Capture the cell that displays the provided text and extract its [x, y] central coordinate. 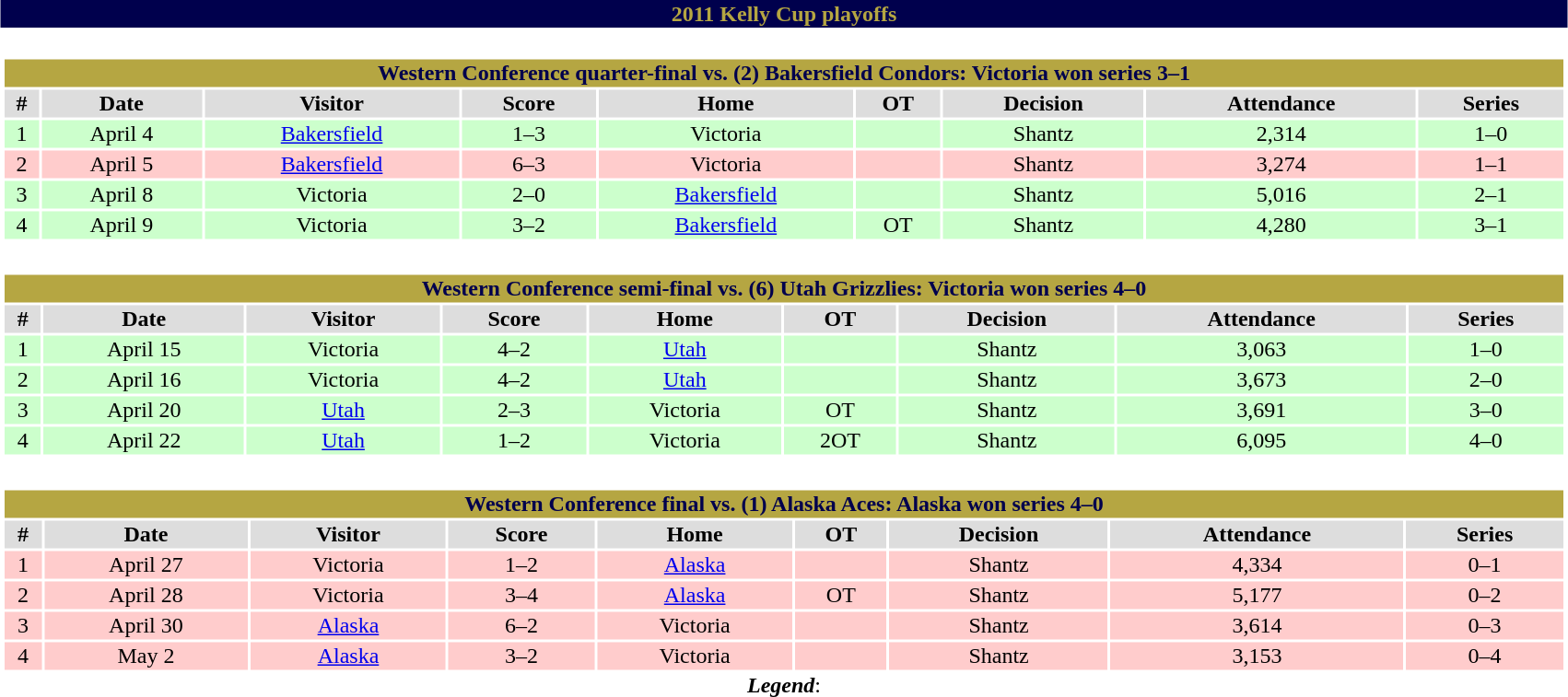
0–3 [1484, 625]
2–1 [1491, 194]
5,016 [1281, 194]
April 8 [122, 194]
3,614 [1258, 625]
6,095 [1262, 441]
2OT [840, 441]
Western Conference quarter-final vs. (2) Bakersfield Condors: Victoria won series 3–1 [783, 73]
3–0 [1486, 410]
4,334 [1258, 564]
April 16 [144, 380]
0–2 [1484, 596]
3,063 [1262, 349]
2–3 [514, 410]
3–1 [1491, 226]
6–2 [521, 625]
3,691 [1262, 410]
0–4 [1484, 656]
4–0 [1486, 441]
April 4 [122, 134]
4,280 [1281, 226]
3–4 [521, 596]
0–1 [1484, 564]
April 5 [122, 165]
April 9 [122, 226]
2,314 [1281, 134]
April 27 [146, 564]
April 28 [146, 596]
April 22 [144, 441]
3,274 [1281, 165]
6–3 [529, 165]
1–1 [1491, 165]
5,177 [1258, 596]
April 30 [146, 625]
Western Conference semi-final vs. (6) Utah Grizzlies: Victoria won series 4–0 [783, 288]
April 15 [144, 349]
April 20 [144, 410]
2011 Kelly Cup playoffs [784, 14]
May 2 [146, 656]
3,673 [1262, 380]
1–3 [529, 134]
Western Conference final vs. (1) Alaska Aces: Alaska won series 4–0 [783, 504]
3,153 [1258, 656]
